Locate the cell with the specified text and output its [x, y] center coordinate. 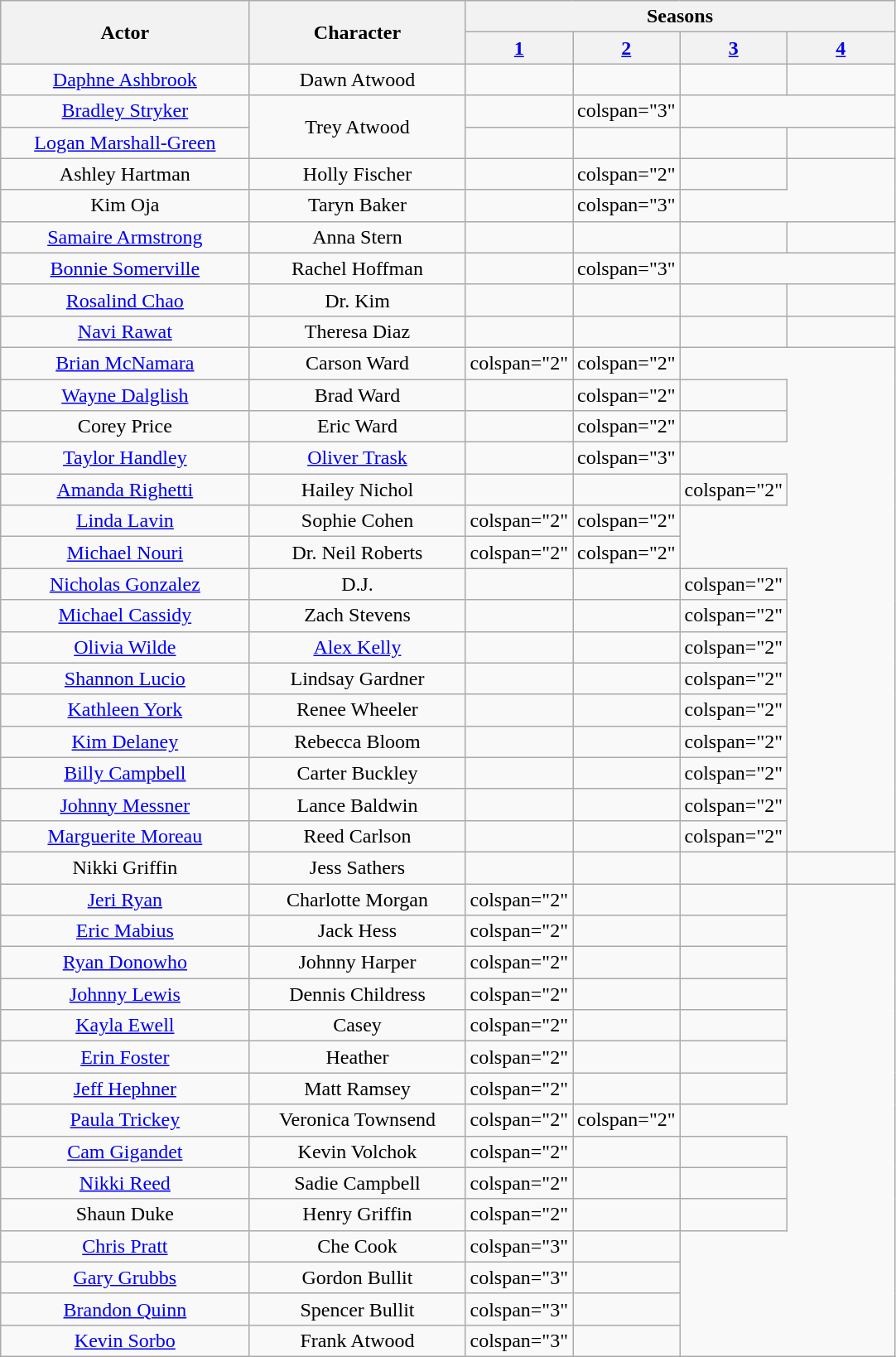
Bradley Stryker [125, 111]
Anna Stern [358, 237]
Kayla Ewell [125, 1026]
Hailey Nichol [358, 490]
Wayne Dalglish [125, 395]
Jeri Ryan [125, 899]
Kevin Volchok [358, 1152]
Eric Mabius [125, 931]
Rebecca Bloom [358, 741]
Trey Atwood [358, 127]
Brandon Quinn [125, 1309]
Holly Fischer [358, 174]
Brian McNamara [125, 363]
Taryn Baker [358, 205]
Navi Rawat [125, 331]
Reed Carlson [358, 836]
Nicholas Gonzalez [125, 584]
Dawn Atwood [358, 80]
D.J. [358, 584]
Shaun Duke [125, 1215]
Veronica Townsend [358, 1120]
Spencer Bullit [358, 1309]
1 [519, 48]
Samaire Armstrong [125, 237]
Jess Sathers [358, 867]
Amanda Righetti [125, 490]
Theresa Diaz [358, 331]
Kim Delaney [125, 741]
Nikki Reed [125, 1183]
Kim Oja [125, 205]
Lindsay Gardner [358, 678]
Shannon Lucio [125, 678]
Billy Campbell [125, 773]
Logan Marshall-Green [125, 142]
Matt Ramsey [358, 1089]
Bonnie Somerville [125, 268]
Marguerite Moreau [125, 836]
Gary Grubbs [125, 1277]
Corey Price [125, 427]
Character [358, 32]
Eric Ward [358, 427]
Erin Foster [125, 1057]
Gordon Bullit [358, 1277]
Johnny Messner [125, 804]
4 [841, 48]
Kathleen York [125, 710]
Carson Ward [358, 363]
Oliver Trask [358, 458]
Henry Griffin [358, 1215]
Ryan Donowho [125, 963]
Alex Kelly [358, 647]
Zach Stevens [358, 616]
2 [627, 48]
Seasons [680, 17]
Cam Gigandet [125, 1152]
Michael Cassidy [125, 616]
Heather [358, 1057]
Actor [125, 32]
Olivia Wilde [125, 647]
Paula Trickey [125, 1120]
Rosalind Chao [125, 300]
Jack Hess [358, 931]
Sophie Cohen [358, 521]
Taylor Handley [125, 458]
Casey [358, 1026]
Dr. Neil Roberts [358, 553]
Lance Baldwin [358, 804]
Linda Lavin [125, 521]
Kevin Sorbo [125, 1340]
Sadie Campbell [358, 1183]
Rachel Hoffman [358, 268]
Charlotte Morgan [358, 899]
Nikki Griffin [125, 867]
Daphne Ashbrook [125, 80]
Che Cook [358, 1246]
Ashley Hartman [125, 174]
Johnny Lewis [125, 994]
Brad Ward [358, 395]
3 [734, 48]
Carter Buckley [358, 773]
Dennis Childress [358, 994]
Dr. Kim [358, 300]
Michael Nouri [125, 553]
Renee Wheeler [358, 710]
Jeff Hephner [125, 1089]
Johnny Harper [358, 963]
Frank Atwood [358, 1340]
Chris Pratt [125, 1246]
